Find where the given text appears and provide that cell's center as (x, y) coordinate. 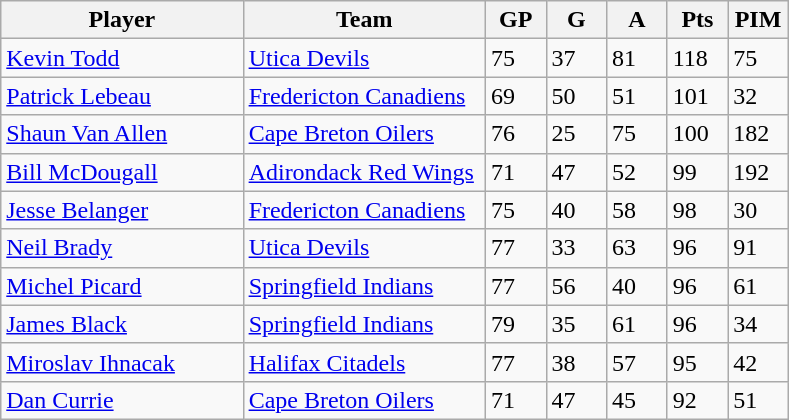
52 (638, 172)
Dan Currie (122, 400)
118 (698, 58)
99 (698, 172)
76 (516, 134)
38 (576, 362)
45 (638, 400)
92 (698, 400)
Michel Picard (122, 286)
G (576, 20)
James Black (122, 324)
Shaun Van Allen (122, 134)
63 (638, 248)
30 (758, 210)
69 (516, 96)
Bill McDougall (122, 172)
58 (638, 210)
Player (122, 20)
98 (698, 210)
PIM (758, 20)
35 (576, 324)
32 (758, 96)
100 (698, 134)
34 (758, 324)
Kevin Todd (122, 58)
Patrick Lebeau (122, 96)
25 (576, 134)
GP (516, 20)
91 (758, 248)
Jesse Belanger (122, 210)
Pts (698, 20)
42 (758, 362)
182 (758, 134)
37 (576, 58)
Neil Brady (122, 248)
57 (638, 362)
Adirondack Red Wings (364, 172)
50 (576, 96)
192 (758, 172)
95 (698, 362)
Miroslav Ihnacak (122, 362)
Team (364, 20)
101 (698, 96)
33 (576, 248)
Halifax Citadels (364, 362)
A (638, 20)
56 (576, 286)
79 (516, 324)
81 (638, 58)
